Search for the cell housing the specified text and yield its (x, y) center coordinate. 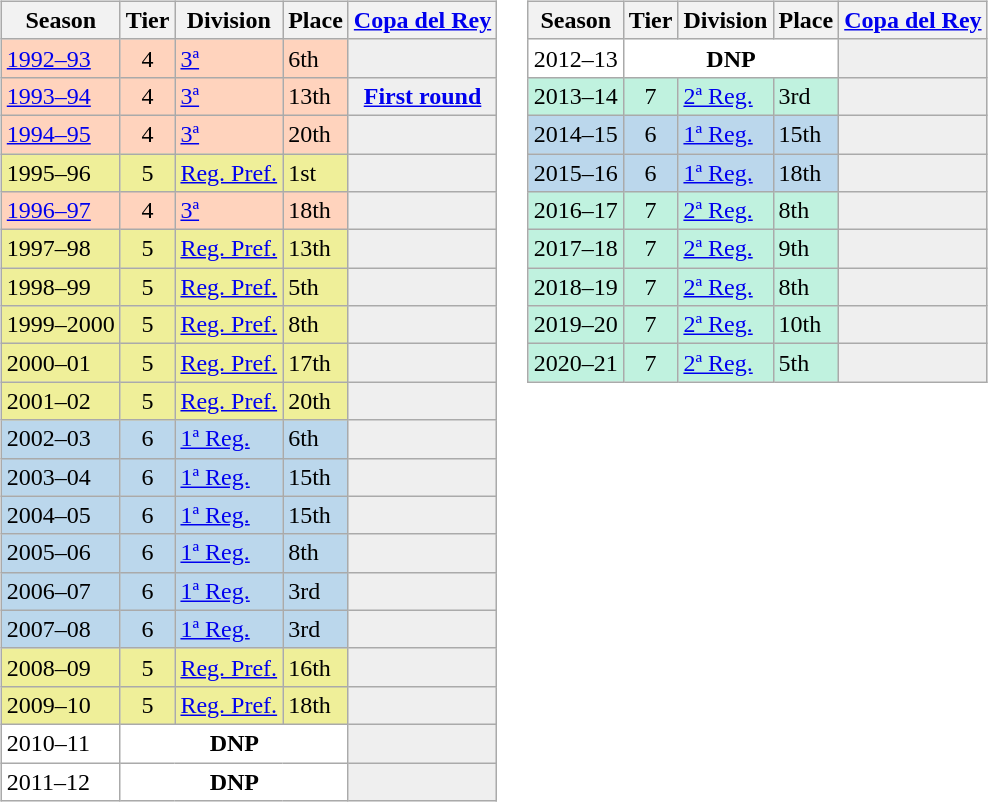
1996–97 (60, 211)
2013–14 (576, 96)
2017–18 (576, 249)
2018–19 (576, 287)
2019–20 (576, 325)
1993–94 (60, 96)
2005–06 (60, 553)
2011–12 (60, 781)
2006–07 (60, 591)
1992–93 (60, 58)
2015–16 (576, 173)
2012–13 (576, 58)
2016–17 (576, 211)
1998–99 (60, 287)
9th (806, 249)
2002–03 (60, 439)
2014–15 (576, 134)
1995–96 (60, 173)
2003–04 (60, 477)
2007–08 (60, 629)
2000–01 (60, 363)
2008–09 (60, 667)
2001–02 (60, 401)
1997–98 (60, 249)
1st (316, 173)
2020–21 (576, 363)
1994–95 (60, 134)
16th (316, 667)
First round (422, 96)
17th (316, 363)
10th (806, 325)
2004–05 (60, 515)
2010–11 (60, 743)
2009–10 (60, 705)
1999–2000 (60, 325)
